Identify which cell holds the provided text, then report its (x, y) central coordinate. 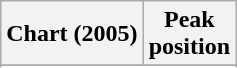
Chart (2005) (72, 34)
Peak position (189, 34)
